Locate the cell with the specified text and output its [X, Y] center coordinate. 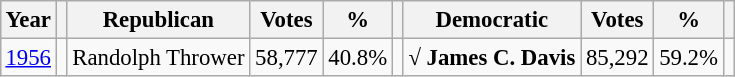
√ James C. Davis [492, 57]
40.8% [358, 57]
Year [28, 20]
Democratic [492, 20]
58,777 [286, 57]
Republican [158, 20]
1956 [28, 57]
59.2% [688, 57]
Randolph Thrower [158, 57]
85,292 [618, 57]
